Find where the given text appears and provide that cell's center as [x, y] coordinate. 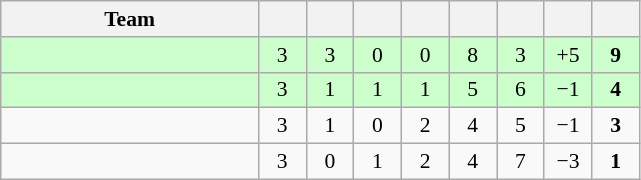
6 [520, 90]
+5 [568, 55]
Team [130, 19]
8 [473, 55]
−3 [568, 162]
7 [520, 162]
9 [616, 55]
